Identify which cell holds the provided text, then report its [X, Y] central coordinate. 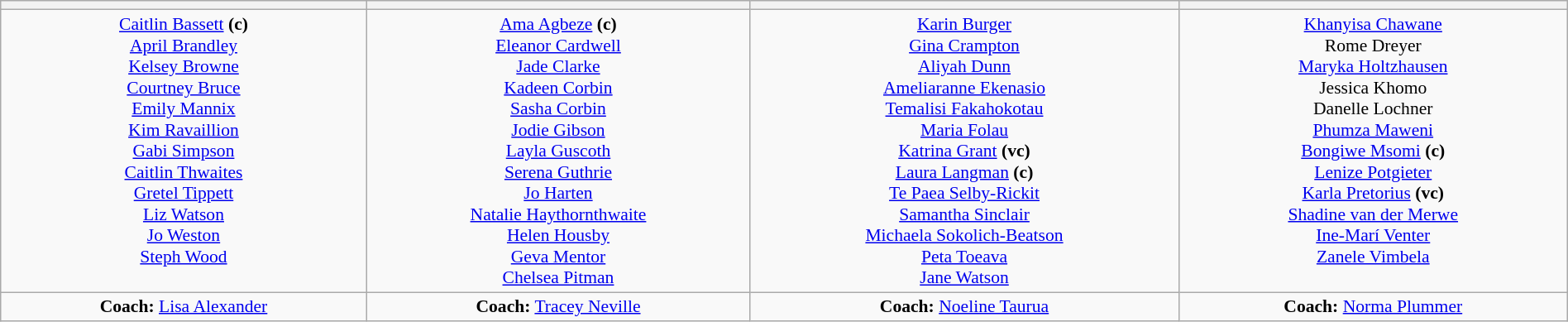
Coach: Lisa Alexander [184, 307]
Coach: Noeline Taurua [964, 307]
Coach: Norma Plummer [1373, 307]
Coach: Tracey Neville [558, 307]
